Find where the given text appears and provide that cell's center as (X, Y) coordinate. 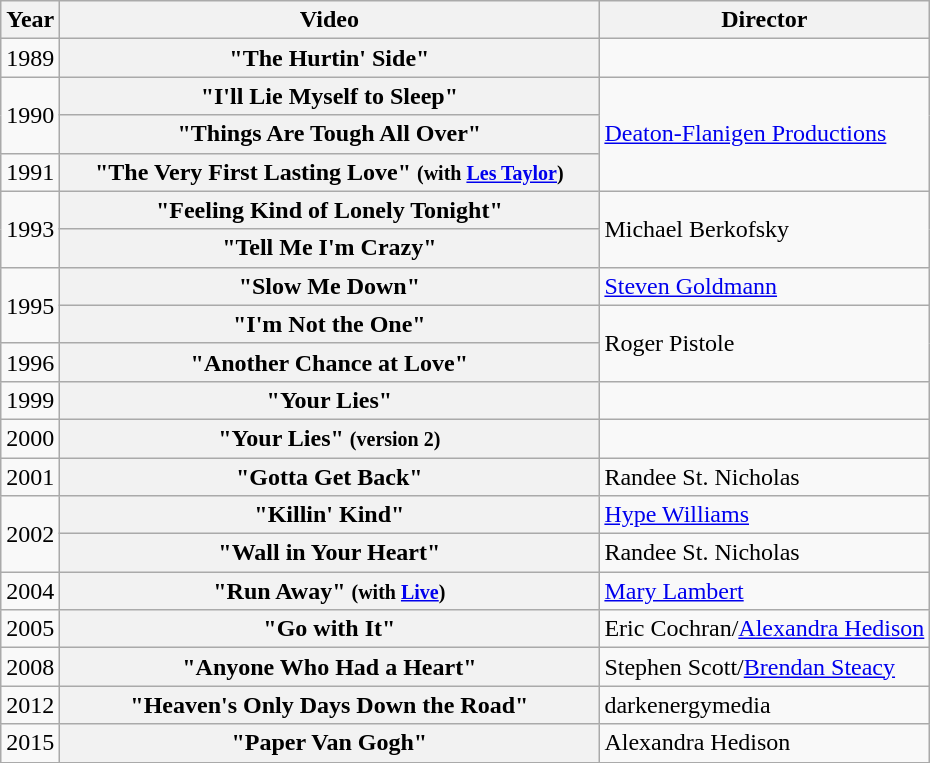
1991 (30, 172)
Director (764, 20)
2012 (30, 705)
"Things Are Tough All Over" (330, 134)
"Tell Me I'm Crazy" (330, 248)
2008 (30, 667)
"Go with It" (330, 629)
"Your Lies" (version 2) (330, 438)
Video (330, 20)
1999 (30, 400)
"Anyone Who Had a Heart" (330, 667)
1995 (30, 305)
Roger Pistole (764, 343)
"Gotta Get Back" (330, 477)
"Paper Van Gogh" (330, 743)
"Run Away" (with Live) (330, 591)
"Killin' Kind" (330, 515)
Deaton-Flanigen Productions (764, 134)
"I'll Lie Myself to Sleep" (330, 96)
"Your Lies" (330, 400)
2002 (30, 534)
2000 (30, 438)
"Heaven's Only Days Down the Road" (330, 705)
1993 (30, 229)
1990 (30, 115)
Alexandra Hedison (764, 743)
2001 (30, 477)
Steven Goldmann (764, 286)
1996 (30, 362)
Mary Lambert (764, 591)
darkenergymedia (764, 705)
Hype Williams (764, 515)
Year (30, 20)
"I'm Not the One" (330, 324)
1989 (30, 58)
"The Hurtin' Side" (330, 58)
Stephen Scott/Brendan Steacy (764, 667)
Eric Cochran/Alexandra Hedison (764, 629)
"Feeling Kind of Lonely Tonight" (330, 210)
Michael Berkofsky (764, 229)
2015 (30, 743)
"Wall in Your Heart" (330, 553)
2004 (30, 591)
"Another Chance at Love" (330, 362)
"The Very First Lasting Love" (with Les Taylor) (330, 172)
"Slow Me Down" (330, 286)
2005 (30, 629)
